Locate the cell with the specified text and output its (X, Y) center coordinate. 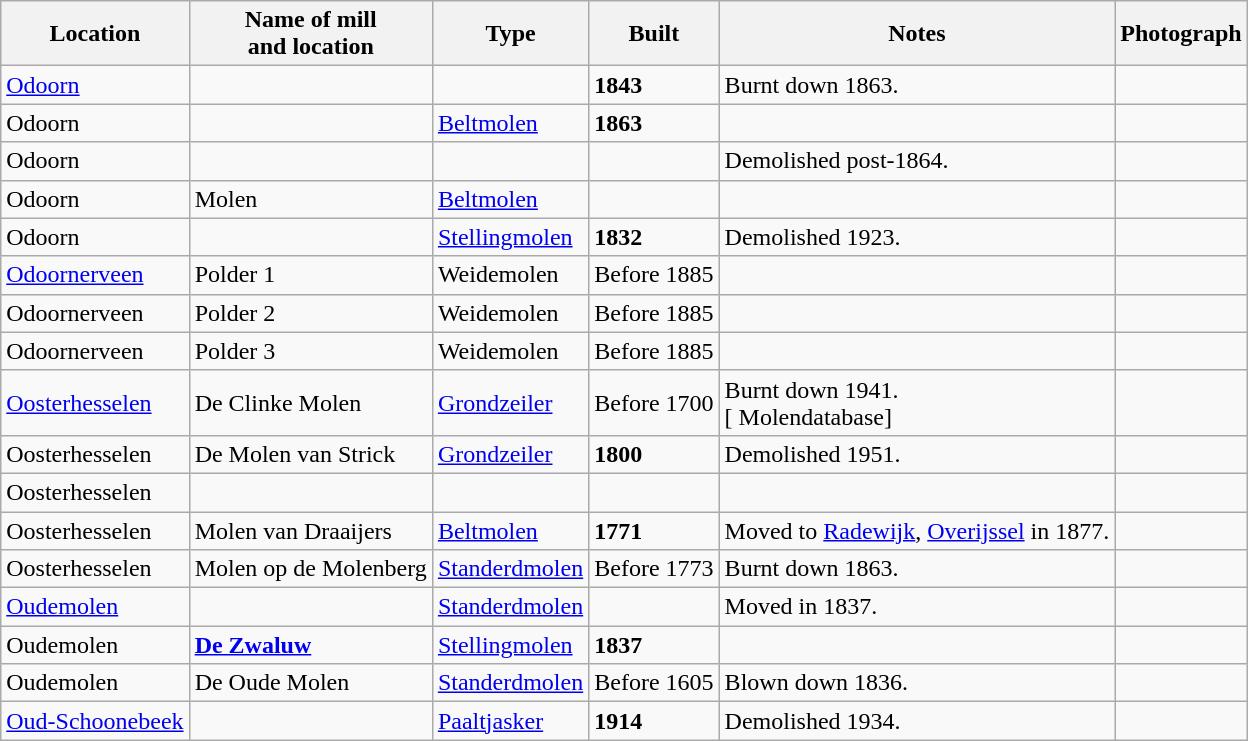
Paaltjasker (510, 721)
De Zwaluw (310, 645)
1914 (654, 721)
Polder 3 (310, 351)
Moved to Radewijk, Overijssel in 1877. (917, 531)
1863 (654, 123)
Blown down 1836. (917, 683)
Demolished 1951. (917, 454)
1837 (654, 645)
Oud-Schoonebeek (95, 721)
1800 (654, 454)
1832 (654, 237)
Demolished post-1864. (917, 161)
Before 1700 (654, 402)
Type (510, 34)
1771 (654, 531)
Demolished 1923. (917, 237)
Photograph (1181, 34)
Molen op de Molenberg (310, 569)
Burnt down 1941.[ Molendatabase] (917, 402)
Notes (917, 34)
Moved in 1837. (917, 607)
Location (95, 34)
Molen van Draaijers (310, 531)
Molen (310, 199)
De Clinke Molen (310, 402)
Polder 1 (310, 275)
Name of milland location (310, 34)
Built (654, 34)
Before 1773 (654, 569)
De Molen van Strick (310, 454)
Polder 2 (310, 313)
Before 1605 (654, 683)
1843 (654, 85)
Demolished 1934. (917, 721)
De Oude Molen (310, 683)
